Find where the given text appears and provide that cell's center as [x, y] coordinate. 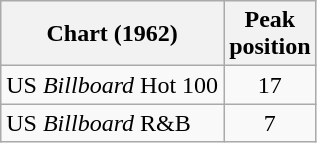
US Billboard R&B [112, 123]
Peakposition [270, 34]
7 [270, 123]
17 [270, 85]
US Billboard Hot 100 [112, 85]
Chart (1962) [112, 34]
